Search for the cell housing the specified text and yield its (X, Y) center coordinate. 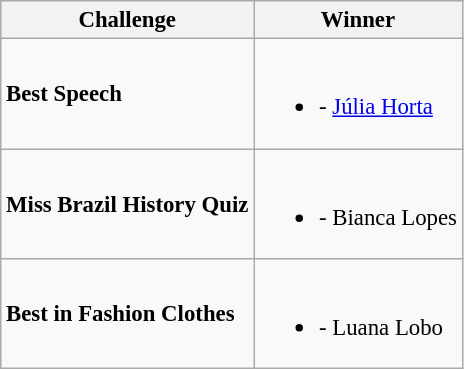
- Luana Lobo (358, 314)
Best in Fashion Clothes (128, 314)
Winner (358, 20)
- Bianca Lopes (358, 204)
Challenge (128, 20)
Best Speech (128, 94)
- Júlia Horta (358, 94)
Miss Brazil History Quiz (128, 204)
